Scan for the cell matching the given text and deliver its [x, y] coordinate at center. 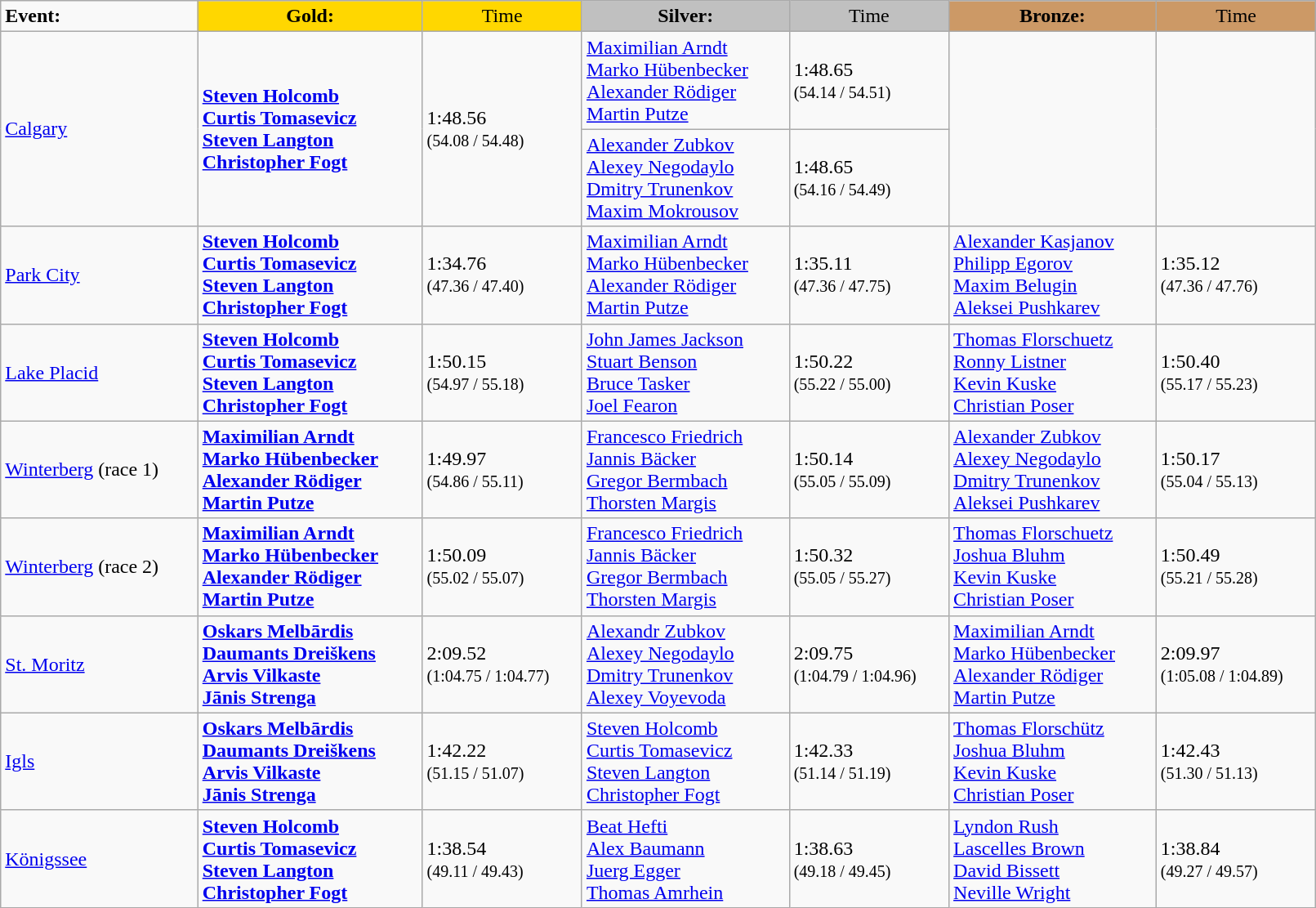
1:34.76 (47.36 / 47.40) [502, 275]
Lyndon RushLascelles BrownDavid BissettNeville Wright [1053, 858]
2:09.75 (1:04.79 / 1:04.96) [869, 664]
Alexander KasjanovPhilipp EgorovMaxim BeluginAleksei Pushkarev [1053, 275]
Beat HeftiAlex BaumannJuerg EggerThomas Amrhein [685, 858]
Königssee [100, 858]
1:50.14 (55.05 / 55.09) [869, 469]
1:35.12 (47.36 / 47.76) [1236, 275]
Winterberg (race 2) [100, 567]
1:50.32 (55.05 / 55.27) [869, 567]
Calgary [100, 129]
1:42.43 (51.30 / 51.13) [1236, 762]
Lake Placid [100, 373]
Park City [100, 275]
1:48.65 (54.16 / 54.49) [869, 178]
2:09.52 (1:04.75 / 1:04.77) [502, 664]
Silver: [685, 16]
1:42.33 (51.14 / 51.19) [869, 762]
Winterberg (race 1) [100, 469]
1:48.56 (54.08 / 54.48) [502, 129]
1:50.15 (54.97 / 55.18) [502, 373]
John James JacksonStuart BensonBruce TaskerJoel Fearon [685, 373]
1:49.97 (54.86 / 55.11) [502, 469]
Igls [100, 762]
Thomas FlorschützJoshua BluhmKevin KuskeChristian Poser [1053, 762]
1:50.17 (55.04 / 55.13) [1236, 469]
Gold: [310, 16]
1:50.09 (55.02 / 55.07) [502, 567]
1:50.49 (55.21 / 55.28) [1236, 567]
Bronze: [1053, 16]
1:38.54 (49.11 / 49.43) [502, 858]
1:38.63 (49.18 / 49.45) [869, 858]
1:50.40 (55.17 / 55.23) [1236, 373]
St. Moritz [100, 664]
Event: [100, 16]
1:35.11 (47.36 / 47.75) [869, 275]
2:09.97 (1:05.08 / 1:04.89) [1236, 664]
Alexandr ZubkovAlexey NegodayloDmitry TrunenkovAlexey Voyevoda [685, 664]
1:38.84 (49.27 / 49.57) [1236, 858]
Thomas FlorschuetzRonny ListnerKevin KuskeChristian Poser [1053, 373]
Alexander ZubkovAlexey NegodayloDmitry TrunenkovAleksei Pushkarev [1053, 469]
1:42.22 (51.15 / 51.07) [502, 762]
1:50.22 (55.22 / 55.00) [869, 373]
Alexander ZubkovAlexey NegodayloDmitry TrunenkovMaxim Mokrousov [685, 178]
1:48.65 (54.14 / 54.51) [869, 80]
Thomas FlorschuetzJoshua BluhmKevin KuskeChristian Poser [1053, 567]
